Locate the cell with the specified text and output its [X, Y] center coordinate. 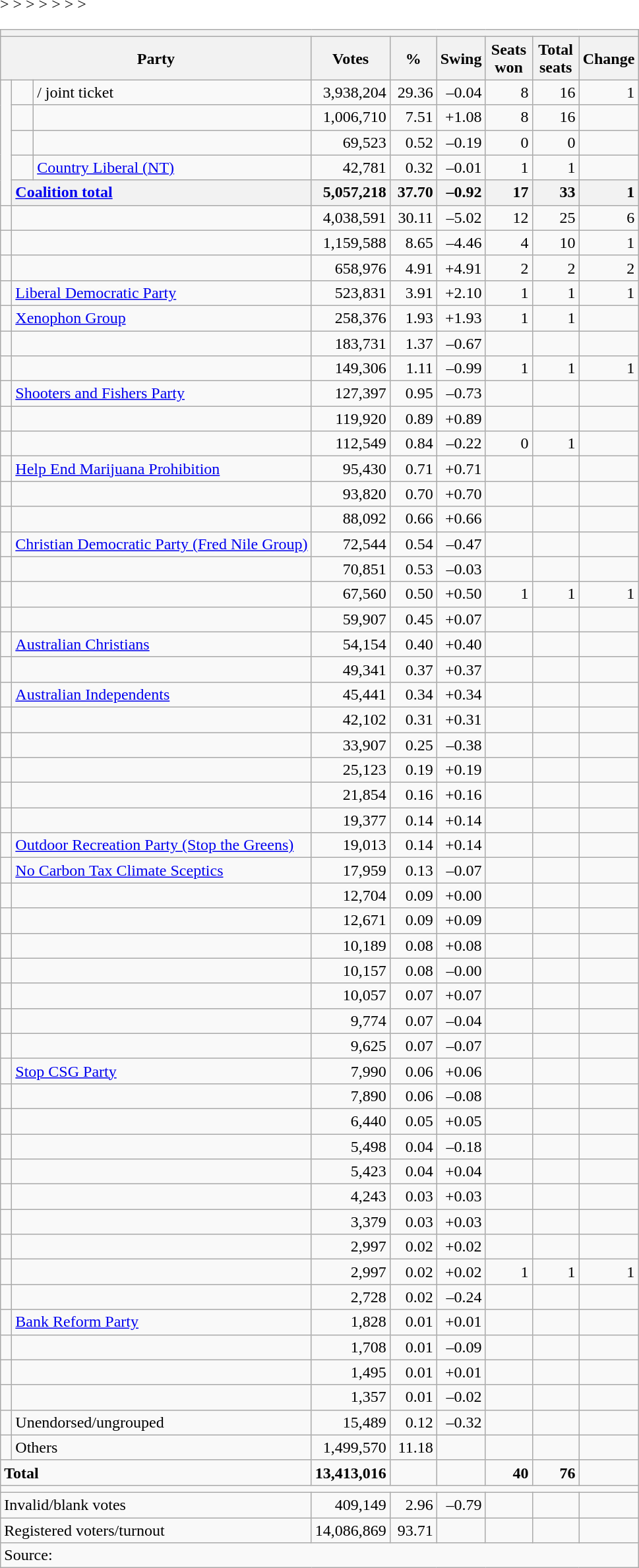
Party [156, 58]
0.89 [413, 419]
1.37 [413, 344]
+0.31 [461, 719]
0.40 [413, 644]
17 [509, 193]
–0.22 [461, 444]
7,990 [351, 1071]
523,831 [351, 293]
95,430 [351, 469]
2.96 [413, 1505]
112,549 [351, 444]
1.11 [413, 369]
–0.18 [461, 1147]
1,708 [351, 1347]
3,379 [351, 1222]
15,489 [351, 1422]
Invalid/blank votes [156, 1505]
Stop CSG Party [162, 1071]
1,357 [351, 1397]
1,159,588 [351, 243]
30.11 [413, 218]
Votes [351, 58]
Change [609, 58]
–4.46 [461, 243]
10,057 [351, 996]
9,625 [351, 1046]
59,907 [351, 619]
1,006,710 [351, 117]
+4.91 [461, 268]
13,413,016 [351, 1472]
Registered voters/turnout [156, 1530]
29.36 [413, 92]
0.25 [413, 744]
No Carbon Tax Climate Sceptics [162, 870]
Bank Reform Party [162, 1322]
–0.73 [461, 394]
45,441 [351, 694]
76 [555, 1472]
0.05 [413, 1121]
258,376 [351, 318]
Unendorsed/ungrouped [162, 1422]
19,377 [351, 820]
Outdoor Recreation Party (Stop the Greens) [162, 845]
+0.37 [461, 669]
+0.00 [461, 895]
+1.08 [461, 117]
4.91 [413, 268]
Help End Marijuana Prohibition [162, 469]
70,851 [351, 569]
–0.99 [461, 369]
5,423 [351, 1172]
67,560 [351, 594]
–0.38 [461, 744]
7,890 [351, 1096]
–0.00 [461, 971]
–0.32 [461, 1422]
3,938,204 [351, 92]
42,781 [351, 167]
37.70 [413, 193]
0.70 [413, 494]
Xenophon Group [162, 318]
+0.04 [461, 1172]
–5.02 [461, 218]
–0.24 [461, 1297]
Christian Democratic Party (Fred Nile Group) [162, 544]
Country Liberal (NT) [173, 167]
1,828 [351, 1322]
11.18 [413, 1447]
+2.10 [461, 293]
+0.05 [461, 1121]
1.93 [413, 318]
Australian Christians [162, 644]
–0.08 [461, 1096]
0.34 [413, 694]
1,499,570 [351, 1447]
33,907 [351, 744]
25,123 [351, 770]
6,440 [351, 1121]
12,704 [351, 895]
0.52 [413, 142]
0.31 [413, 719]
+0.34 [461, 694]
–0.67 [461, 344]
54,154 [351, 644]
Shooters and Fishers Party [162, 394]
3.91 [413, 293]
Liberal Democratic Party [162, 293]
119,920 [351, 419]
2,728 [351, 1297]
Source: [319, 1555]
5,498 [351, 1147]
+0.16 [461, 795]
0.53 [413, 569]
72,544 [351, 544]
69,523 [351, 142]
–0.02 [461, 1397]
14,086,869 [351, 1530]
0.13 [413, 870]
42,102 [351, 719]
–0.19 [461, 142]
21,854 [351, 795]
183,731 [351, 344]
+0.40 [461, 644]
25 [555, 218]
10 [555, 243]
10,189 [351, 946]
+0.71 [461, 469]
1,495 [351, 1372]
6 [609, 218]
40 [509, 1472]
12 [509, 218]
8.65 [413, 243]
Coalition total [162, 193]
0.45 [413, 619]
/ joint ticket [173, 92]
149,306 [351, 369]
–0.79 [461, 1505]
Seats won [509, 58]
–0.09 [461, 1347]
0.84 [413, 444]
33 [555, 193]
Others [162, 1447]
0.37 [413, 669]
0.66 [413, 519]
12,671 [351, 920]
–0.03 [461, 569]
93.71 [413, 1530]
+0.08 [461, 946]
+0.66 [461, 519]
0.50 [413, 594]
0.95 [413, 394]
10,157 [351, 971]
+0.70 [461, 494]
+1.93 [461, 318]
Swing [461, 58]
17,959 [351, 870]
Total [156, 1472]
0.71 [413, 469]
+0.19 [461, 770]
127,397 [351, 394]
Australian Independents [162, 694]
0.19 [413, 770]
0.12 [413, 1422]
+0.06 [461, 1071]
658,976 [351, 268]
0.32 [413, 167]
5,057,218 [351, 193]
–0.92 [461, 193]
88,092 [351, 519]
9,774 [351, 1021]
% [413, 58]
93,820 [351, 494]
409,149 [351, 1505]
4,243 [351, 1197]
4,038,591 [351, 218]
+0.89 [461, 419]
4 [509, 243]
49,341 [351, 669]
7.51 [413, 117]
–0.01 [461, 167]
+0.50 [461, 594]
–0.47 [461, 544]
Total seats [555, 58]
0.54 [413, 544]
0.16 [413, 795]
+0.09 [461, 920]
19,013 [351, 845]
